Pinpoint the cell where the given text exists, returning its (x, y) midpoint coordinate. 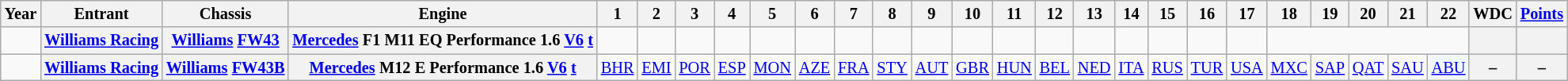
ITA (1131, 67)
SAU (1407, 67)
17 (1246, 13)
MXC (1289, 67)
EMI (656, 67)
12 (1055, 13)
15 (1167, 13)
NED (1094, 67)
SAP (1330, 67)
6 (814, 13)
Engine (442, 13)
Entrant (101, 13)
9 (932, 13)
4 (732, 13)
18 (1289, 13)
ESP (732, 67)
WDC (1493, 13)
USA (1246, 67)
5 (773, 13)
11 (1014, 13)
16 (1207, 13)
3 (694, 13)
Williams FW43B (225, 67)
10 (972, 13)
BHR (618, 67)
BEL (1055, 67)
GBR (972, 67)
19 (1330, 13)
1 (618, 13)
HUN (1014, 67)
2 (656, 13)
Points (1542, 13)
QAT (1368, 67)
8 (892, 13)
Chassis (225, 13)
14 (1131, 13)
7 (854, 13)
ABU (1449, 67)
13 (1094, 13)
AZE (814, 67)
Mercedes F1 M11 EQ Performance 1.6 V6 t (442, 40)
RUS (1167, 67)
POR (694, 67)
MON (773, 67)
Year (21, 13)
TUR (1207, 67)
AUT (932, 67)
Mercedes M12 E Performance 1.6 V6 t (442, 67)
FRA (854, 67)
22 (1449, 13)
20 (1368, 13)
Williams FW43 (225, 40)
21 (1407, 13)
STY (892, 67)
